Output the (x, y) coordinate of the center of the cell containing the given text.  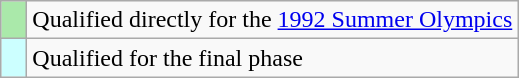
Qualified for the final phase (272, 58)
Qualified directly for the 1992 Summer Olympics (272, 20)
